Identify which cell holds the provided text, then report its (x, y) central coordinate. 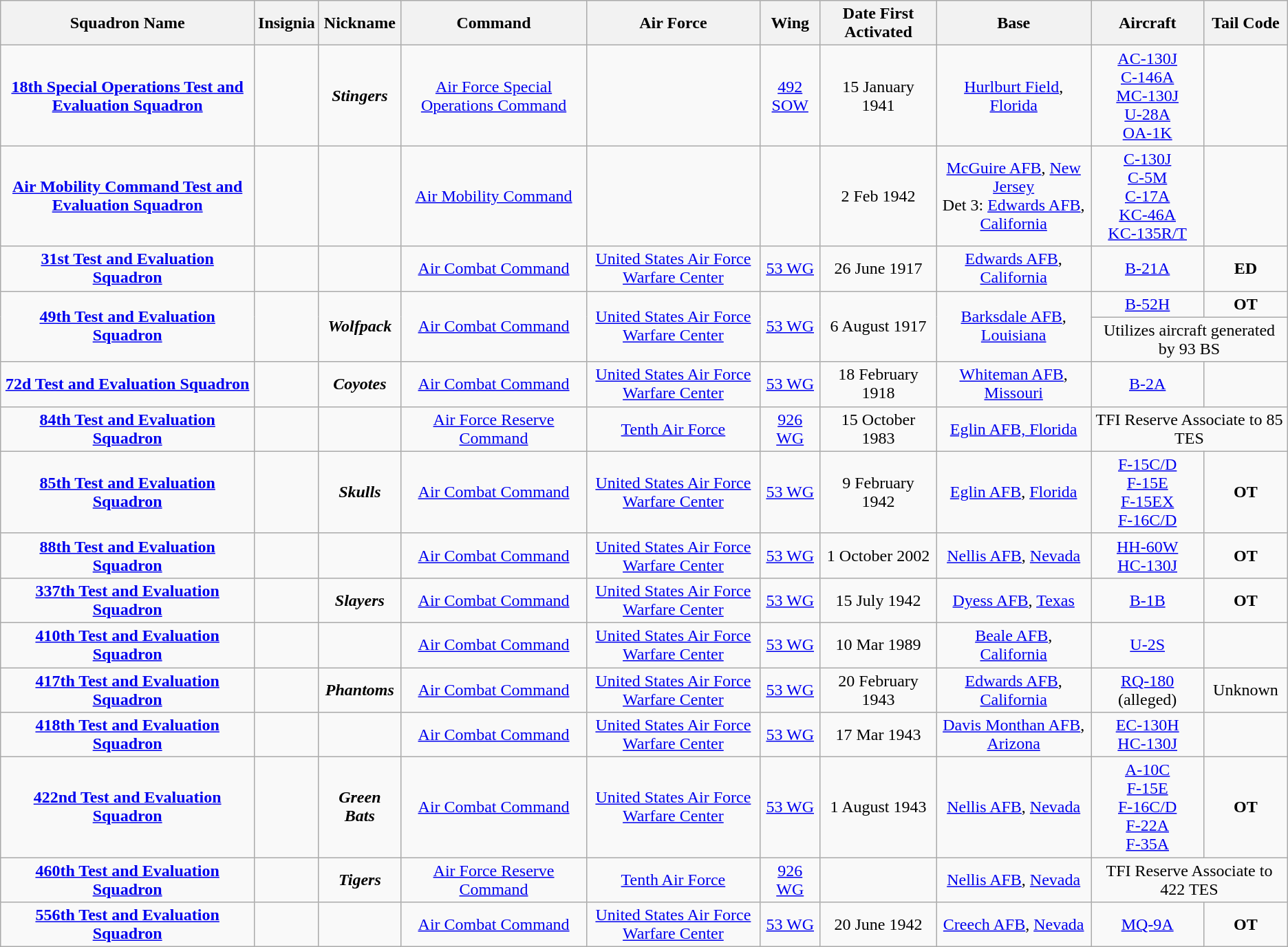
F-15C/DF-15EF-15EXF-16C/D (1148, 492)
Air Force (673, 23)
Base (1014, 23)
Unknown (1246, 689)
Hurlburt Field, Florida (1014, 96)
C-130JC-5MC-17AKC-46AKC-135R/T (1148, 196)
26 June 1917 (878, 268)
Dyess AFB, Texas (1014, 600)
Insignia (287, 23)
RQ-180 (alleged) (1148, 689)
9 February 1942 (878, 492)
88th Test and Evaluation Squadron (128, 556)
Skulls (359, 492)
6 August 1917 (878, 326)
B-2A (1148, 384)
492 SOW (790, 96)
72d Test and Evaluation Squadron (128, 384)
TFI Reserve Associate to 85 TES (1190, 429)
TFI Reserve Associate to 422 TES (1190, 880)
Nickname (359, 23)
Air Force Special Operations Command (493, 96)
10 Mar 1989 (878, 645)
418th Test and Evaluation Squadron (128, 734)
B-52H (1148, 304)
Wing (790, 23)
Command (493, 23)
18th Special Operations Test and Evaluation Squadron (128, 96)
85th Test and Evaluation Squadron (128, 492)
422nd Test and Evaluation Squadron (128, 807)
McGuire AFB, New JerseyDet 3: Edwards AFB, California (1014, 196)
B-21A (1148, 268)
15 January 1941 (878, 96)
Phantoms (359, 689)
MQ-9A (1148, 924)
HH-60WHC-130J (1148, 556)
AC-130JC-146AMC-130JU-28AOA-1K (1148, 96)
20 February 1943 (878, 689)
410th Test and Evaluation Squadron (128, 645)
U-2S (1148, 645)
Wolfpack (359, 326)
Date First Activated (878, 23)
Utilizes aircraft generated by 93 BS (1190, 340)
Barksdale AFB, Louisiana (1014, 326)
1 October 2002 (878, 556)
B-1B (1148, 600)
Air Mobility Command (493, 196)
Tail Code (1246, 23)
1 August 1943 (878, 807)
17 Mar 1943 (878, 734)
15 July 1942 (878, 600)
20 June 1942 (878, 924)
Creech AFB, Nevada (1014, 924)
18 February 1918 (878, 384)
31st Test and Evaluation Squadron (128, 268)
Air Mobility Command Test and Evaluation Squadron (128, 196)
Coyotes (359, 384)
Beale AFB, California (1014, 645)
ED (1246, 268)
460th Test and Evaluation Squadron (128, 880)
Tigers (359, 880)
556th Test and Evaluation Squadron (128, 924)
49th Test and Evaluation Squadron (128, 326)
15 October 1983 (878, 429)
A-10CF-15EF-16C/DF-22AF-35A (1148, 807)
Stingers (359, 96)
Whiteman AFB, Missouri (1014, 384)
Aircraft (1148, 23)
Slayers (359, 600)
2 Feb 1942 (878, 196)
84th Test and Evaluation Squadron (128, 429)
417th Test and Evaluation Squadron (128, 689)
337th Test and Evaluation Squadron (128, 600)
Squadron Name (128, 23)
Davis Monthan AFB, Arizona (1014, 734)
Green Bats (359, 807)
EC-130HHC-130J (1148, 734)
